Search for the cell housing the specified text and yield its (X, Y) center coordinate. 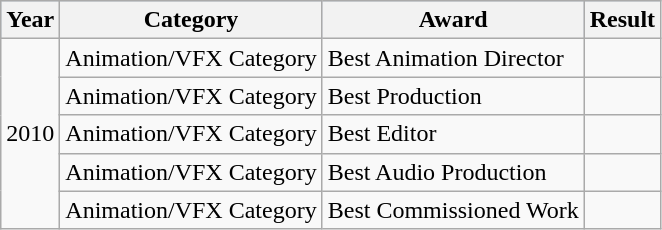
Best Editor (453, 134)
Year (30, 20)
Award (453, 20)
2010 (30, 134)
Best Audio Production (453, 172)
Best Production (453, 96)
Result (622, 20)
Category (191, 20)
Best Commissioned Work (453, 210)
Best Animation Director (453, 58)
